Extract the [X, Y] coordinate from the center of the cell holding the provided text.  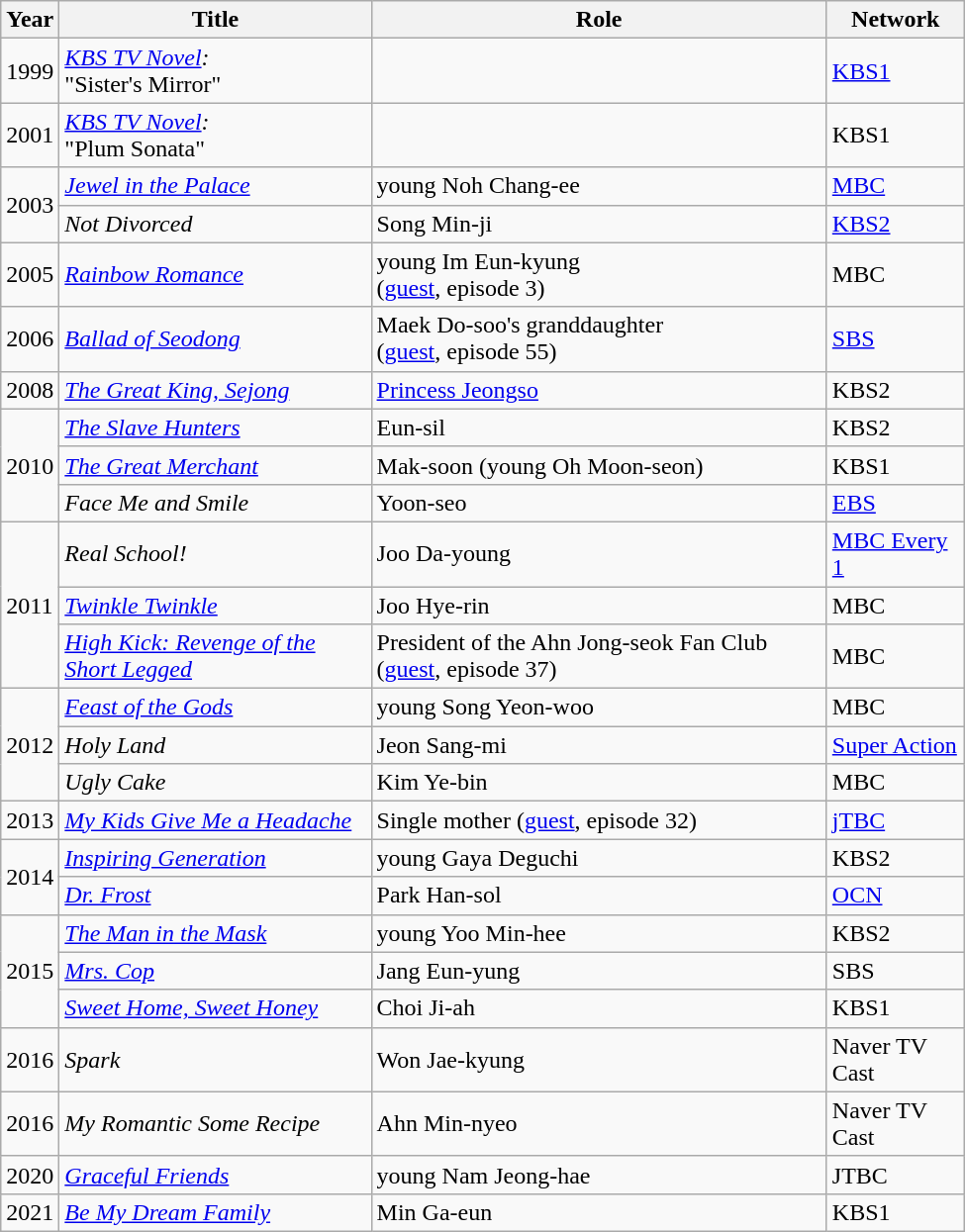
Inspiring Generation [216, 858]
Jang Eun-yung [599, 971]
Maek Do-soo's granddaughter (guest, episode 55) [599, 338]
2021 [30, 1212]
KBS TV Novel:"Plum Sonata" [216, 135]
KBS TV Novel:"Sister's Mirror" [216, 71]
Face Me and Smile [216, 503]
2001 [30, 135]
young Gaya Deguchi [599, 858]
2014 [30, 877]
1999 [30, 71]
Kim Ye-bin [599, 783]
Title [216, 20]
Princess Jeongso [599, 390]
young Noh Chang-ee [599, 186]
OCN [895, 896]
young Im Eun-kyung (guest, episode 3) [599, 275]
The Slave Hunters [216, 427]
Mrs. Cop [216, 971]
Jewel in the Palace [216, 186]
2011 [30, 605]
Choi Ji-ah [599, 1008]
Ugly Cake [216, 783]
Jeon Sang-mi [599, 745]
MBC Every 1 [895, 554]
Ahn Min-nyeo [599, 1124]
jTBC [895, 820]
2005 [30, 275]
Song Min-ji [599, 224]
Single mother (guest, episode 32) [599, 820]
2003 [30, 205]
young Yoo Min-hee [599, 933]
The Great King, Sejong [216, 390]
Super Action [895, 745]
Role [599, 20]
Spark [216, 1059]
Ballad of Seodong [216, 338]
Sweet Home, Sweet Honey [216, 1008]
2008 [30, 390]
Not Divorced [216, 224]
Mak-soon (young Oh Moon-seon) [599, 465]
Won Jae-kyung [599, 1059]
2012 [30, 745]
Feast of the Gods [216, 708]
JTBC [895, 1175]
My Kids Give Me a Headache [216, 820]
High Kick: Revenge of the Short Legged [216, 657]
2015 [30, 971]
The Great Merchant [216, 465]
Yoon-seo [599, 503]
2006 [30, 338]
Min Ga-eun [599, 1212]
Year [30, 20]
President of the Ahn Jong-seok Fan Club (guest, episode 37) [599, 657]
2020 [30, 1175]
2010 [30, 465]
Rainbow Romance [216, 275]
Eun-sil [599, 427]
Network [895, 20]
Dr. Frost [216, 896]
My Romantic Some Recipe [216, 1124]
The Man in the Mask [216, 933]
Joo Da-young [599, 554]
Joo Hye-rin [599, 605]
Holy Land [216, 745]
2013 [30, 820]
young Nam Jeong-hae [599, 1175]
EBS [895, 503]
young Song Yeon-woo [599, 708]
Graceful Friends [216, 1175]
Park Han-sol [599, 896]
Real School! [216, 554]
Be My Dream Family [216, 1212]
Twinkle Twinkle [216, 605]
